Search for the cell housing the specified text and yield its [X, Y] center coordinate. 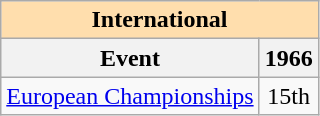
European Championships [130, 96]
International [160, 20]
1966 [288, 58]
Event [130, 58]
15th [288, 96]
